Find where the given text appears and provide that cell's center as [X, Y] coordinate. 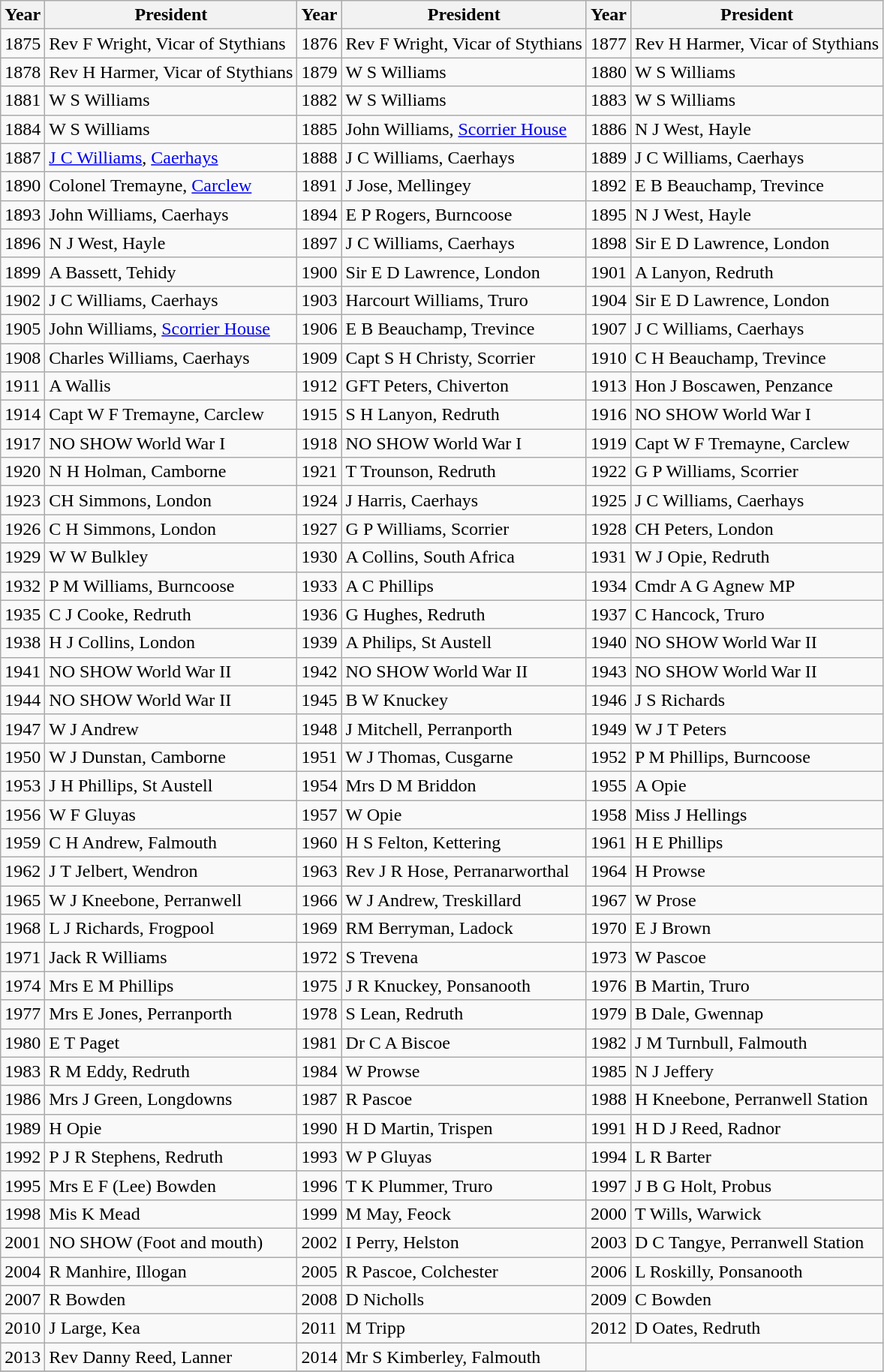
1926 [23, 529]
H J Collins, London [171, 643]
1954 [320, 785]
1900 [320, 272]
Charles Williams, Caerhays [171, 358]
NO SHOW (Foot and mouth) [171, 1242]
1998 [23, 1214]
1985 [608, 1071]
1875 [23, 44]
1880 [608, 72]
1883 [608, 101]
H E Phillips [756, 843]
2000 [608, 1214]
C H Andrew, Falmouth [171, 843]
1931 [608, 557]
1927 [320, 529]
1997 [608, 1185]
GFT Peters, Chiverton [464, 386]
1908 [23, 358]
1903 [320, 300]
Harcourt Williams, Truro [464, 300]
1887 [23, 158]
John Williams, Caerhays [171, 215]
1996 [320, 1185]
B Martin, Truro [756, 986]
1893 [23, 215]
1892 [608, 186]
1963 [320, 872]
R Pascoe [464, 1100]
W J Thomas, Cusgarne [464, 757]
1885 [320, 129]
2012 [608, 1328]
A Philips, St Austell [464, 643]
D Nicholls [464, 1300]
J Jose, Mellingey [464, 186]
1983 [23, 1071]
1986 [23, 1100]
1925 [608, 500]
RM Berryman, Ladock [464, 929]
W P Gluyas [464, 1157]
1901 [608, 272]
A Wallis [171, 386]
1891 [320, 186]
1941 [23, 671]
Colonel Tremayne, Carclew [171, 186]
1947 [23, 728]
1968 [23, 929]
W Opie [464, 814]
L Roskilly, Ponsanooth [756, 1271]
1960 [320, 843]
1879 [320, 72]
1999 [320, 1214]
J Large, Kea [171, 1328]
C Hancock, Truro [756, 614]
T K Plummer, Truro [464, 1185]
1984 [320, 1071]
R Bowden [171, 1300]
I Perry, Helston [464, 1242]
1953 [23, 785]
2009 [608, 1300]
1969 [320, 929]
Rev Danny Reed, Lanner [171, 1357]
T Wills, Warwick [756, 1214]
H D J Reed, Radnor [756, 1128]
1956 [23, 814]
1923 [23, 500]
1890 [23, 186]
1937 [608, 614]
1935 [23, 614]
H Kneebone, Perranwell Station [756, 1100]
1878 [23, 72]
1904 [608, 300]
2010 [23, 1328]
1932 [23, 586]
1919 [608, 443]
1967 [608, 900]
1940 [608, 643]
1987 [320, 1100]
Cmdr A G Agnew MP [756, 586]
1907 [608, 329]
2002 [320, 1242]
J T Jelbert, Wendron [171, 872]
Capt S H Christy, Scorrier [464, 358]
B Dale, Gwennap [756, 1014]
A Opie [756, 785]
2008 [320, 1300]
1914 [23, 415]
1942 [320, 671]
1882 [320, 101]
1995 [23, 1185]
1970 [608, 929]
Dr C A Biscoe [464, 1043]
Mrs E Jones, Perranporth [171, 1014]
Hon J Boscawen, Penzance [756, 386]
2013 [23, 1357]
H D Martin, Trispen [464, 1128]
1897 [320, 243]
1910 [608, 358]
W Pascoe [756, 957]
1974 [23, 986]
1899 [23, 272]
1962 [23, 872]
1902 [23, 300]
1975 [320, 986]
P J R Stephens, Redruth [171, 1157]
1930 [320, 557]
1964 [608, 872]
W J Andrew, Treskillard [464, 900]
A Lanyon, Redruth [756, 272]
1952 [608, 757]
1992 [23, 1157]
2004 [23, 1271]
S Trevena [464, 957]
1916 [608, 415]
1915 [320, 415]
1957 [320, 814]
P M Phillips, Burncoose [756, 757]
2014 [320, 1357]
E T Paget [171, 1043]
1905 [23, 329]
1961 [608, 843]
1906 [320, 329]
W J Kneebone, Perranwell [171, 900]
W J Opie, Redruth [756, 557]
1898 [608, 243]
1978 [320, 1014]
W F Gluyas [171, 814]
N H Holman, Camborne [171, 472]
B W Knuckey [464, 700]
W W Bulkley [171, 557]
W J Andrew [171, 728]
1912 [320, 386]
T Trounson, Redruth [464, 472]
1972 [320, 957]
G Hughes, Redruth [464, 614]
1944 [23, 700]
R Manhire, Illogan [171, 1271]
1938 [23, 643]
D Oates, Redruth [756, 1328]
1965 [23, 900]
E J Brown [756, 929]
R M Eddy, Redruth [171, 1071]
Mrs D M Briddon [464, 785]
1922 [608, 472]
H Prowse [756, 872]
1988 [608, 1100]
J M Turnbull, Falmouth [756, 1043]
1973 [608, 957]
1918 [320, 443]
1876 [320, 44]
2001 [23, 1242]
1911 [23, 386]
1946 [608, 700]
1993 [320, 1157]
H Opie [171, 1128]
Miss J Hellings [756, 814]
1936 [320, 614]
Mrs E M Phillips [171, 986]
W J Dunstan, Camborne [171, 757]
1928 [608, 529]
1889 [608, 158]
1939 [320, 643]
Jack R Williams [171, 957]
1958 [608, 814]
1945 [320, 700]
2006 [608, 1271]
N J Jeffery [756, 1071]
1920 [23, 472]
1948 [320, 728]
2011 [320, 1328]
L R Barter [756, 1157]
1991 [608, 1128]
1994 [608, 1157]
1982 [608, 1043]
W J T Peters [756, 728]
CH Simmons, London [171, 500]
1894 [320, 215]
1966 [320, 900]
1895 [608, 215]
1955 [608, 785]
1943 [608, 671]
1886 [608, 129]
Mr S Kimberley, Falmouth [464, 1357]
2005 [320, 1271]
Mrs E F (Lee) Bowden [171, 1185]
J H Phillips, St Austell [171, 785]
1977 [23, 1014]
C H Beauchamp, Trevince [756, 358]
1959 [23, 843]
1913 [608, 386]
1979 [608, 1014]
H S Felton, Kettering [464, 843]
1990 [320, 1128]
E P Rogers, Burncoose [464, 215]
1989 [23, 1128]
1929 [23, 557]
D C Tangye, Perranwell Station [756, 1242]
1884 [23, 129]
S H Lanyon, Redruth [464, 415]
1934 [608, 586]
1951 [320, 757]
A Collins, South Africa [464, 557]
2003 [608, 1242]
R Pascoe, Colchester [464, 1271]
L J Richards, Frogpool [171, 929]
J S Richards [756, 700]
1976 [608, 986]
W Prose [756, 900]
1980 [23, 1043]
1896 [23, 243]
C H Simmons, London [171, 529]
CH Peters, London [756, 529]
J Harris, Caerhays [464, 500]
J Mitchell, Perranporth [464, 728]
Rev J R Hose, Perranarworthal [464, 872]
1971 [23, 957]
2007 [23, 1300]
C J Cooke, Redruth [171, 614]
M May, Feock [464, 1214]
J R Knuckey, Ponsanooth [464, 986]
1917 [23, 443]
A C Phillips [464, 586]
J B G Holt, Probus [756, 1185]
A Bassett, Tehidy [171, 272]
P M Williams, Burncoose [171, 586]
1950 [23, 757]
1924 [320, 500]
1881 [23, 101]
1877 [608, 44]
C Bowden [756, 1300]
1909 [320, 358]
Mrs J Green, Longdowns [171, 1100]
S Lean, Redruth [464, 1014]
1981 [320, 1043]
W Prowse [464, 1071]
1933 [320, 586]
M Tripp [464, 1328]
1921 [320, 472]
Mis K Mead [171, 1214]
1949 [608, 728]
1888 [320, 158]
